Detect which cell encompasses the target text, then output its [x, y] center coordinate. 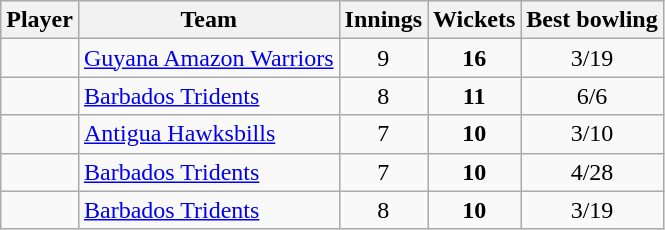
9 [383, 58]
Team [208, 20]
11 [474, 96]
6/6 [592, 96]
16 [474, 58]
Player [40, 20]
3/10 [592, 134]
Antigua Hawksbills [208, 134]
Guyana Amazon Warriors [208, 58]
Best bowling [592, 20]
4/28 [592, 172]
Wickets [474, 20]
Innings [383, 20]
